For the text-containing cell, return its midpoint in (X, Y) coordinate format. 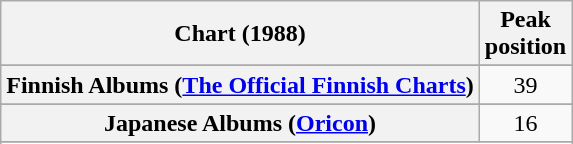
Japanese Albums (Oricon) (240, 123)
Chart (1988) (240, 34)
Peakposition (525, 34)
39 (525, 85)
Finnish Albums (The Official Finnish Charts) (240, 85)
16 (525, 123)
